Output the (x, y) coordinate of the center of the cell containing the given text.  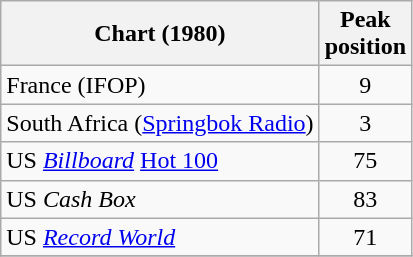
9 (365, 85)
US Cash Box (160, 199)
Peakposition (365, 34)
71 (365, 237)
83 (365, 199)
3 (365, 123)
US Record World (160, 237)
Chart (1980) (160, 34)
US Billboard Hot 100 (160, 161)
75 (365, 161)
South Africa (Springbok Radio) (160, 123)
France (IFOP) (160, 85)
